Identify which cell holds the provided text, then report its [x, y] central coordinate. 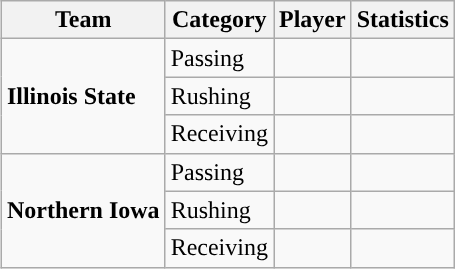
Team [83, 20]
Statistics [402, 20]
Category [219, 20]
Northern Iowa [83, 210]
Player [313, 20]
Illinois State [83, 96]
